Pinpoint the cell where the given text exists, returning its (X, Y) midpoint coordinate. 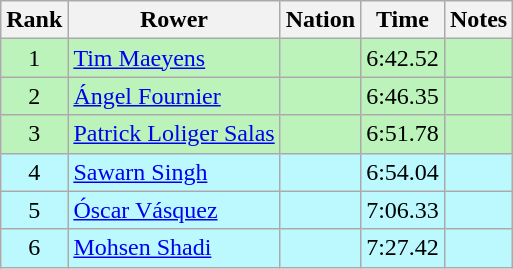
Rower (174, 20)
Time (403, 20)
4 (34, 172)
6:46.35 (403, 96)
Ángel Fournier (174, 96)
6:54.04 (403, 172)
5 (34, 210)
Rank (34, 20)
Patrick Loliger Salas (174, 134)
6 (34, 248)
Notes (478, 20)
Óscar Vásquez (174, 210)
7:27.42 (403, 248)
Tim Maeyens (174, 58)
7:06.33 (403, 210)
Mohsen Shadi (174, 248)
Nation (320, 20)
Sawarn Singh (174, 172)
1 (34, 58)
6:51.78 (403, 134)
2 (34, 96)
6:42.52 (403, 58)
3 (34, 134)
